Scan for the cell matching the given text and deliver its [x, y] coordinate at center. 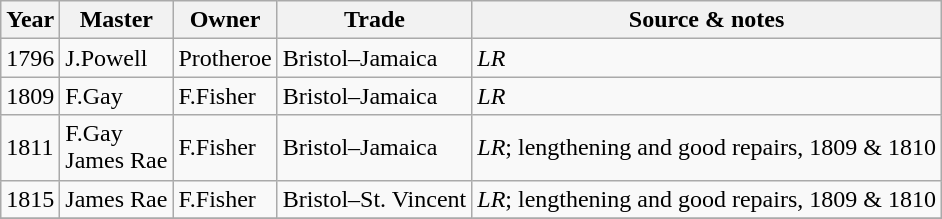
James Rae [116, 199]
Master [116, 20]
1815 [30, 199]
Protheroe [225, 58]
F.Gay [116, 96]
1811 [30, 148]
Year [30, 20]
Trade [374, 20]
J.Powell [116, 58]
Source & notes [707, 20]
Bristol–St. Vincent [374, 199]
1796 [30, 58]
Owner [225, 20]
F.GayJames Rae [116, 148]
1809 [30, 96]
